Extract the (x, y) coordinate from the center of the cell holding the provided text.  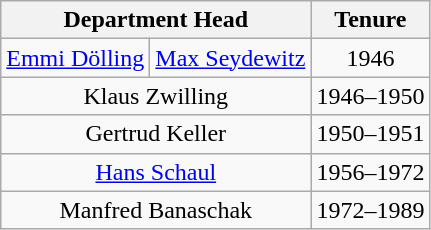
1946–1950 (370, 96)
Klaus Zwilling (156, 96)
Max Seydewitz (230, 58)
1950–1951 (370, 134)
1946 (370, 58)
Gertrud Keller (156, 134)
1956–1972 (370, 172)
1972–1989 (370, 210)
Department Head (156, 20)
Hans Schaul (156, 172)
Manfred Banaschak (156, 210)
Emmi Dölling (76, 58)
Tenure (370, 20)
